Identify which cell holds the provided text, then report its (X, Y) central coordinate. 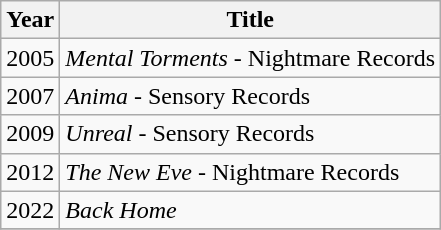
2012 (30, 172)
Year (30, 20)
Back Home (250, 210)
2009 (30, 134)
2007 (30, 96)
The New Eve - Nightmare Records (250, 172)
Anima - Sensory Records (250, 96)
Title (250, 20)
Unreal - Sensory Records (250, 134)
Mental Torments - Nightmare Records (250, 58)
2005 (30, 58)
2022 (30, 210)
